Find where the given text appears and provide that cell's center as (X, Y) coordinate. 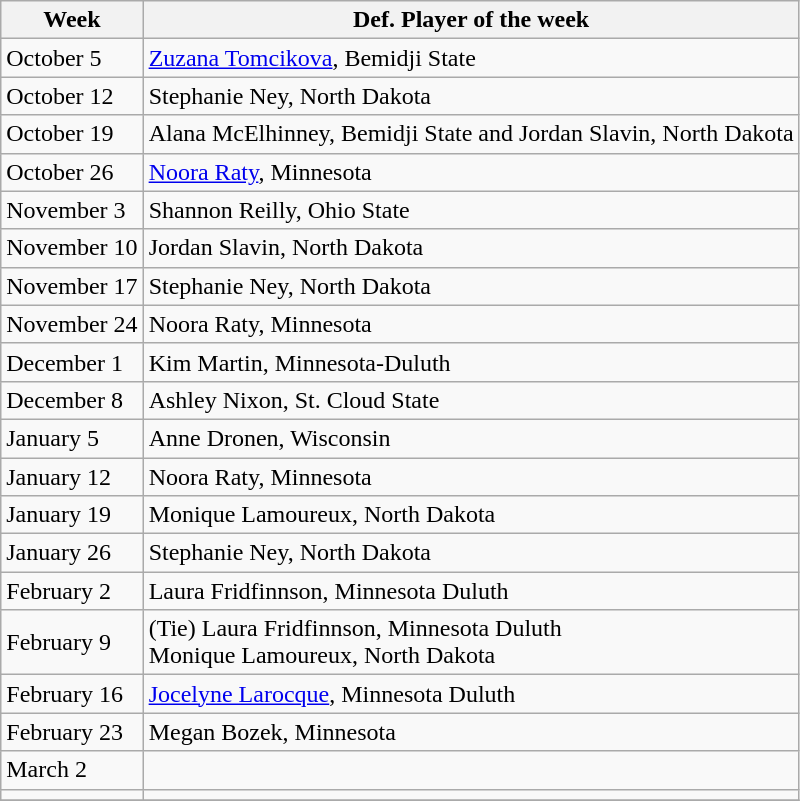
Week (72, 20)
October 26 (72, 172)
February 2 (72, 591)
November 10 (72, 248)
Ashley Nixon, St. Cloud State (471, 400)
February 16 (72, 694)
November 3 (72, 210)
November 24 (72, 324)
January 5 (72, 438)
(Tie) Laura Fridfinnson, Minnesota DuluthMonique Lamoureux, North Dakota (471, 642)
October 19 (72, 134)
Jordan Slavin, North Dakota (471, 248)
January 26 (72, 553)
January 12 (72, 477)
Jocelyne Larocque, Minnesota Duluth (471, 694)
Alana McElhinney, Bemidji State and Jordan Slavin, North Dakota (471, 134)
March 2 (72, 770)
Zuzana Tomcikova, Bemidji State (471, 58)
Laura Fridfinnson, Minnesota Duluth (471, 591)
Def. Player of the week (471, 20)
November 17 (72, 286)
Shannon Reilly, Ohio State (471, 210)
Monique Lamoureux, North Dakota (471, 515)
December 1 (72, 362)
Anne Dronen, Wisconsin (471, 438)
February 23 (72, 732)
December 8 (72, 400)
February 9 (72, 642)
Kim Martin, Minnesota-Duluth (471, 362)
October 5 (72, 58)
October 12 (72, 96)
Megan Bozek, Minnesota (471, 732)
January 19 (72, 515)
